Scan for the cell matching the given text and deliver its (x, y) coordinate at center. 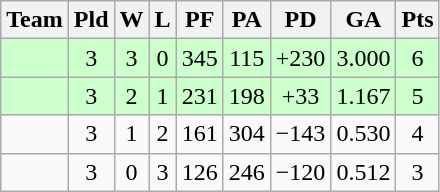
3.000 (364, 58)
161 (200, 134)
6 (418, 58)
L (162, 20)
PD (300, 20)
Pts (418, 20)
126 (200, 172)
0.530 (364, 134)
4 (418, 134)
345 (200, 58)
231 (200, 96)
W (132, 20)
GA (364, 20)
Team (35, 20)
246 (246, 172)
115 (246, 58)
+230 (300, 58)
−120 (300, 172)
PF (200, 20)
198 (246, 96)
+33 (300, 96)
Pld (91, 20)
0.512 (364, 172)
5 (418, 96)
1.167 (364, 96)
304 (246, 134)
−143 (300, 134)
PA (246, 20)
